Find where the given text appears and provide that cell's center as (X, Y) coordinate. 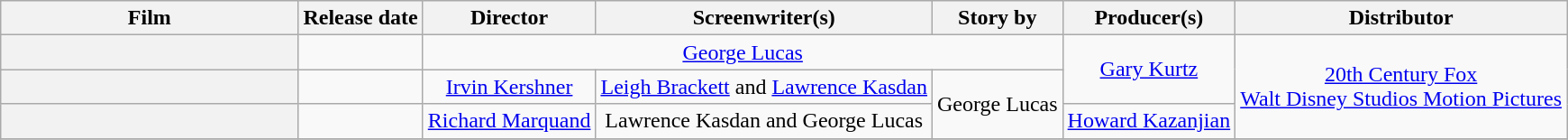
Director (509, 18)
Release date (360, 18)
Story by (998, 18)
Richard Marquand (509, 121)
20th Century Fox Walt Disney Studios Motion Pictures (1401, 87)
Irvin Kershner (509, 87)
Distributor (1401, 18)
Lawrence Kasdan and George Lucas (764, 121)
Producer(s) (1149, 18)
Howard Kazanjian (1149, 121)
Screenwriter(s) (764, 18)
Leigh Brackett and Lawrence Kasdan (764, 87)
Gary Kurtz (1149, 70)
Film (150, 18)
